Output the [X, Y] coordinate of the center of the cell containing the given text.  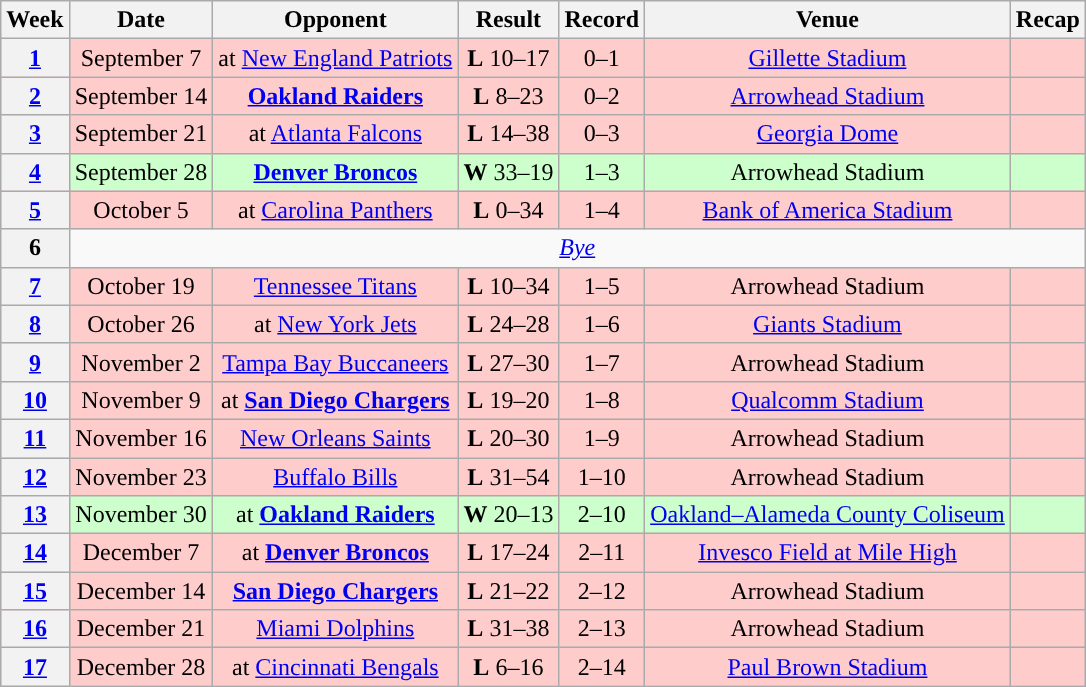
at Carolina Panthers [336, 210]
Buffalo Bills [336, 477]
13 [35, 515]
Qualcomm Stadium [828, 400]
at Oakland Raiders [336, 515]
Opponent [336, 20]
November 9 [141, 400]
L 8–23 [508, 96]
December 7 [141, 553]
September 21 [141, 134]
Bank of America Stadium [828, 210]
Venue [828, 20]
Georgia Dome [828, 134]
December 21 [141, 629]
Record [602, 20]
17 [35, 667]
San Diego Chargers [336, 591]
1–5 [602, 286]
Oakland Raiders [336, 96]
3 [35, 134]
4 [35, 172]
1–6 [602, 324]
L 14–38 [508, 134]
L 24–28 [508, 324]
12 [35, 477]
Result [508, 20]
10 [35, 400]
at San Diego Chargers [336, 400]
at Denver Broncos [336, 553]
October 26 [141, 324]
7 [35, 286]
L 10–34 [508, 286]
L 0–34 [508, 210]
Recap [1048, 20]
11 [35, 438]
Invesco Field at Mile High [828, 553]
5 [35, 210]
Paul Brown Stadium [828, 667]
16 [35, 629]
New Orleans Saints [336, 438]
November 23 [141, 477]
1–10 [602, 477]
September 14 [141, 96]
Denver Broncos [336, 172]
14 [35, 553]
L 31–54 [508, 477]
Miami Dolphins [336, 629]
6 [35, 248]
at Cincinnati Bengals [336, 667]
L 20–30 [508, 438]
September 28 [141, 172]
October 19 [141, 286]
1–8 [602, 400]
2–11 [602, 553]
L 10–17 [508, 58]
1 [35, 58]
2–10 [602, 515]
1–7 [602, 362]
Oakland–Alameda County Coliseum [828, 515]
W 20–13 [508, 515]
1–9 [602, 438]
December 28 [141, 667]
L 17–24 [508, 553]
December 14 [141, 591]
9 [35, 362]
Bye [577, 248]
Tampa Bay Buccaneers [336, 362]
Date [141, 20]
L 31–38 [508, 629]
September 7 [141, 58]
at New York Jets [336, 324]
1–3 [602, 172]
1–4 [602, 210]
at Atlanta Falcons [336, 134]
8 [35, 324]
November 30 [141, 515]
October 5 [141, 210]
L 27–30 [508, 362]
L 19–20 [508, 400]
Tennessee Titans [336, 286]
0–1 [602, 58]
at New England Patriots [336, 58]
Gillette Stadium [828, 58]
L 21–22 [508, 591]
November 16 [141, 438]
November 2 [141, 362]
Week [35, 20]
2–14 [602, 667]
15 [35, 591]
2 [35, 96]
Giants Stadium [828, 324]
0–3 [602, 134]
2–13 [602, 629]
W 33–19 [508, 172]
2–12 [602, 591]
0–2 [602, 96]
L 6–16 [508, 667]
